Detect which cell encompasses the target text, then output its (x, y) center coordinate. 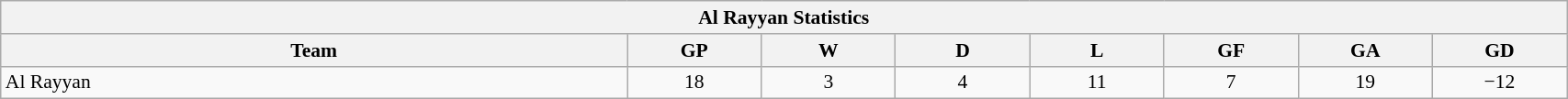
3 (829, 82)
GA (1365, 50)
4 (963, 82)
Al Rayyan (314, 82)
7 (1231, 82)
19 (1365, 82)
D (963, 50)
L (1097, 50)
11 (1097, 82)
−12 (1499, 82)
W (829, 50)
Al Rayyan Statistics (784, 17)
GD (1499, 50)
GF (1231, 50)
18 (694, 82)
GP (694, 50)
Team (314, 50)
